For the text-containing cell, return its midpoint in (x, y) coordinate format. 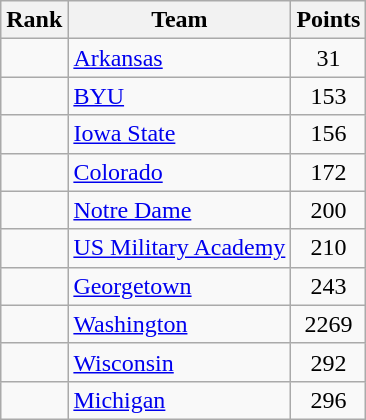
Iowa State (180, 134)
Georgetown (180, 286)
153 (328, 96)
Colorado (180, 172)
31 (328, 58)
Washington (180, 324)
Arkansas (180, 58)
210 (328, 248)
2269 (328, 324)
292 (328, 362)
US Military Academy (180, 248)
Wisconsin (180, 362)
BYU (180, 96)
Notre Dame (180, 210)
Michigan (180, 400)
Team (180, 20)
Points (328, 20)
156 (328, 134)
243 (328, 286)
172 (328, 172)
Rank (34, 20)
296 (328, 400)
200 (328, 210)
